Identify which cell holds the provided text, then report its (X, Y) central coordinate. 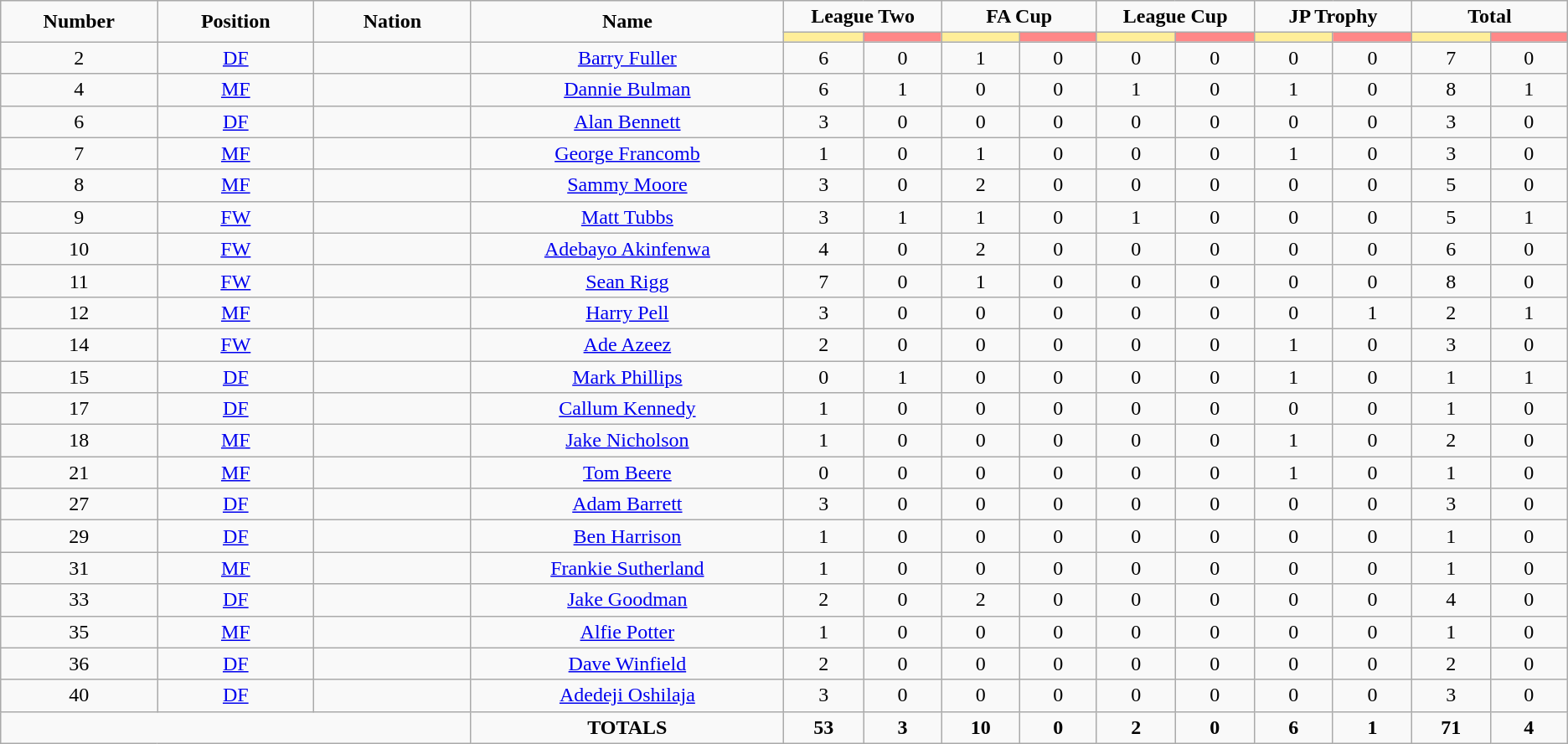
15 (79, 376)
Tom Beere (627, 473)
Barry Fuller (627, 58)
Adedeji Oshilaja (627, 695)
Jake Nicholson (627, 441)
18 (79, 441)
FA Cup (1019, 17)
Jake Goodman (627, 600)
14 (79, 344)
Callum Kennedy (627, 409)
12 (79, 313)
29 (79, 536)
Mark Phillips (627, 376)
36 (79, 664)
Alan Bennett (627, 121)
Dave Winfield (627, 664)
TOTALS (627, 727)
Total (1490, 17)
Harry Pell (627, 313)
33 (79, 600)
Ben Harrison (627, 536)
11 (79, 281)
21 (79, 473)
Nation (392, 22)
George Francomb (627, 153)
Adam Barrett (627, 504)
40 (79, 695)
27 (79, 504)
53 (824, 727)
Dannie Bulman (627, 90)
35 (79, 632)
Number (79, 22)
Ade Azeez (627, 344)
League Two (863, 17)
Position (236, 22)
Frankie Sutherland (627, 568)
Name (627, 22)
JP Trophy (1333, 17)
Alfie Potter (627, 632)
Sammy Moore (627, 185)
9 (79, 217)
League Cup (1175, 17)
Adebayo Akinfenwa (627, 249)
31 (79, 568)
Sean Rigg (627, 281)
Matt Tubbs (627, 217)
71 (1451, 727)
17 (79, 409)
